Search for the cell housing the specified text and yield its [X, Y] center coordinate. 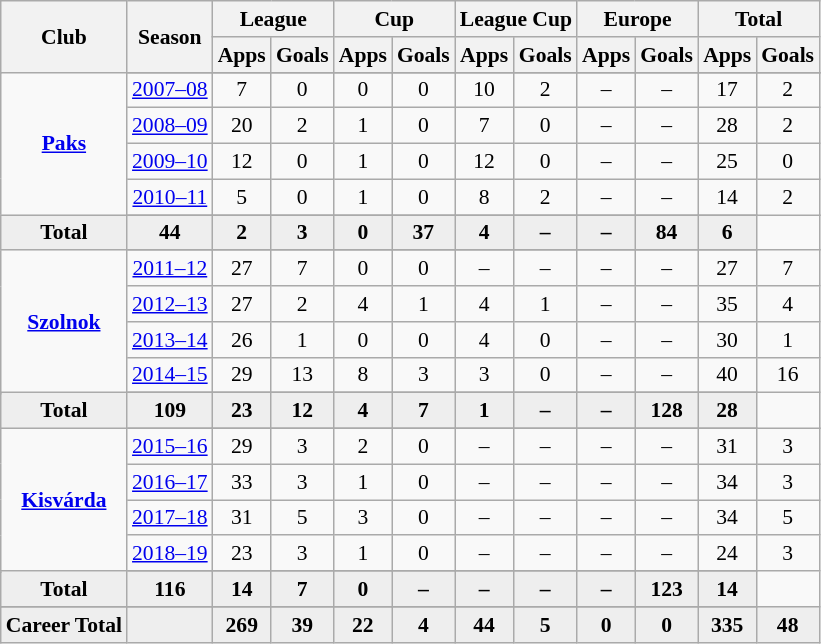
2012–13 [170, 304]
116 [170, 589]
128 [666, 411]
League Cup [516, 19]
Club [64, 36]
2015–16 [170, 447]
2014–15 [170, 375]
16 [788, 375]
Europe [638, 19]
40 [727, 375]
Szolnok [64, 322]
2007–08 [170, 90]
2016–17 [170, 482]
48 [788, 625]
123 [666, 589]
35 [727, 304]
22 [363, 625]
10 [484, 90]
269 [242, 625]
2008–09 [170, 126]
335 [727, 625]
Kisvárda [64, 500]
39 [302, 625]
2011–12 [170, 269]
6 [727, 233]
2010–11 [170, 197]
2013–14 [170, 340]
Season [170, 36]
2009–10 [170, 162]
2018–19 [170, 554]
Paks [64, 143]
20 [242, 126]
Career Total [64, 625]
30 [727, 340]
13 [302, 375]
84 [666, 233]
Cup [394, 19]
24 [727, 554]
League [274, 19]
26 [242, 340]
33 [242, 482]
25 [727, 162]
109 [170, 411]
17 [727, 90]
37 [424, 233]
2017–18 [170, 518]
